Scan for the cell matching the given text and deliver its (x, y) coordinate at center. 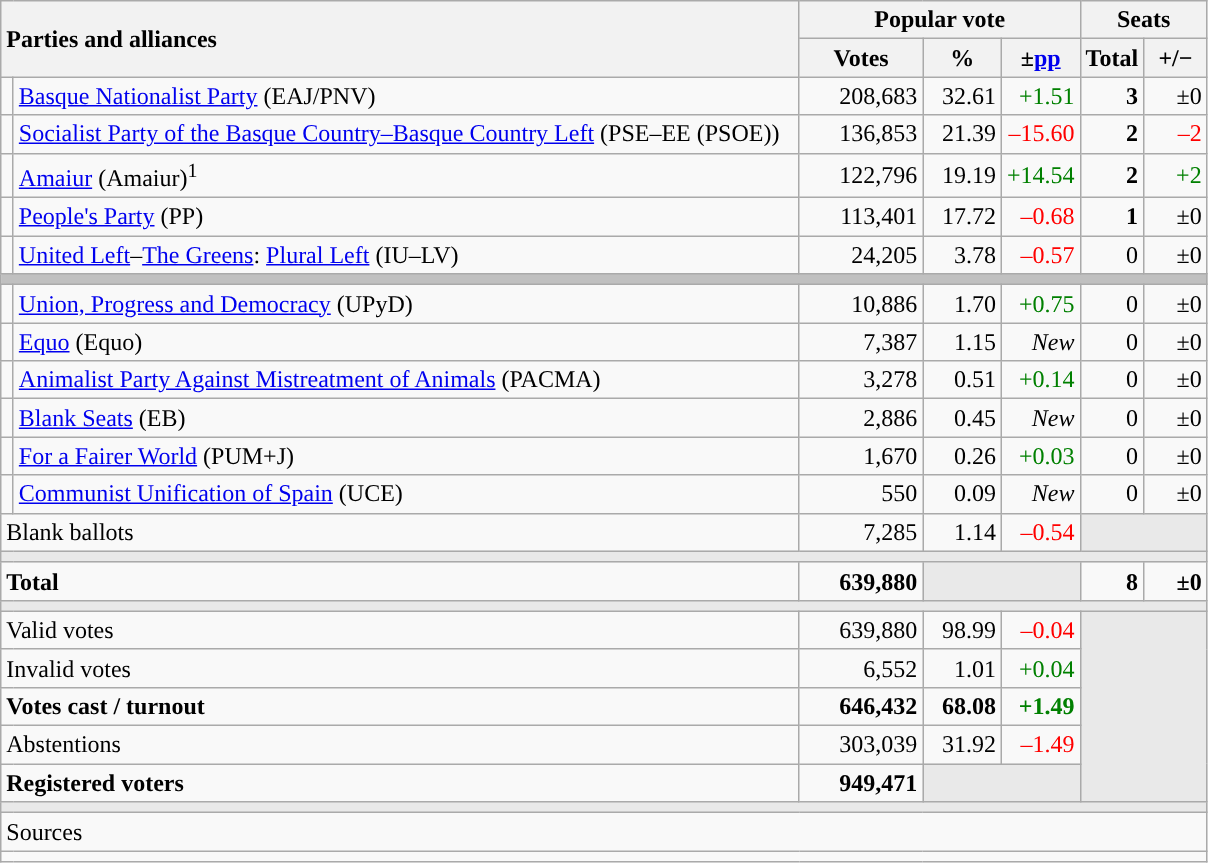
3,278 (861, 380)
+/− (1176, 58)
+0.75 (1040, 304)
Votes cast / turnout (400, 706)
–2 (1176, 134)
% (962, 58)
Equo (Equo) (406, 342)
Basque Nationalist Party (EAJ/PNV) (406, 96)
United Left–The Greens: Plural Left (IU–LV) (406, 255)
8 (1112, 581)
±pp (1040, 58)
2,886 (861, 418)
1,670 (861, 456)
646,432 (861, 706)
3.78 (962, 255)
+1.49 (1040, 706)
–0.68 (1040, 217)
0.51 (962, 380)
Seats (1144, 20)
–0.04 (1040, 630)
1 (1112, 217)
3 (1112, 96)
Union, Progress and Democracy (UPyD) (406, 304)
–0.54 (1040, 532)
136,853 (861, 134)
949,471 (861, 783)
1.70 (962, 304)
Socialist Party of the Basque Country–Basque Country Left (PSE–EE (PSOE)) (406, 134)
122,796 (861, 176)
Parties and alliances (400, 39)
21.39 (962, 134)
24,205 (861, 255)
Abstentions (400, 745)
People's Party (PP) (406, 217)
1.14 (962, 532)
Votes (861, 58)
+2 (1176, 176)
–1.49 (1040, 745)
6,552 (861, 668)
–0.57 (1040, 255)
Blank ballots (400, 532)
Blank Seats (EB) (406, 418)
For a Fairer World (PUM+J) (406, 456)
0.26 (962, 456)
Valid votes (400, 630)
303,039 (861, 745)
31.92 (962, 745)
68.08 (962, 706)
Registered voters (400, 783)
Communist Unification of Spain (UCE) (406, 494)
+0.14 (1040, 380)
Popular vote (940, 20)
+0.03 (1040, 456)
+14.54 (1040, 176)
Animalist Party Against Mistreatment of Animals (PACMA) (406, 380)
7,285 (861, 532)
0.45 (962, 418)
1.01 (962, 668)
17.72 (962, 217)
1.15 (962, 342)
0.09 (962, 494)
Invalid votes (400, 668)
19.19 (962, 176)
+1.51 (1040, 96)
32.61 (962, 96)
98.99 (962, 630)
10,886 (861, 304)
113,401 (861, 217)
208,683 (861, 96)
Amaiur (Amaiur)1 (406, 176)
+0.04 (1040, 668)
Sources (604, 832)
7,387 (861, 342)
–15.60 (1040, 134)
550 (861, 494)
